Provide the [x, y] coordinate of the cell's center where the given text is located.  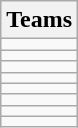
Teams [40, 20]
